Return (X, Y) of the center of cell containing provided text 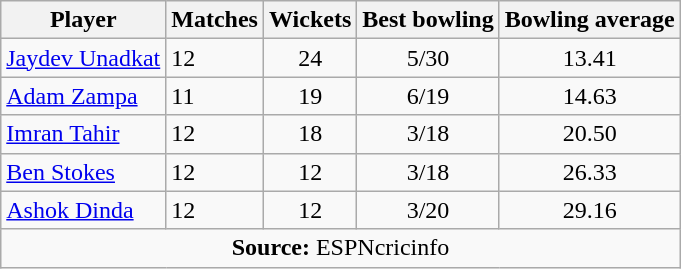
Ashok Dinda (84, 210)
14.63 (590, 96)
Jaydev Unadkat (84, 58)
Source: ESPNcricinfo (341, 248)
18 (310, 134)
Best bowling (428, 20)
3/20 (428, 210)
24 (310, 58)
Ben Stokes (84, 172)
Matches (215, 20)
11 (215, 96)
Imran Tahir (84, 134)
Wickets (310, 20)
13.41 (590, 58)
29.16 (590, 210)
19 (310, 96)
20.50 (590, 134)
Player (84, 20)
5/30 (428, 58)
Adam Zampa (84, 96)
6/19 (428, 96)
26.33 (590, 172)
Bowling average (590, 20)
